Identify which cell holds the provided text, then report its [X, Y] central coordinate. 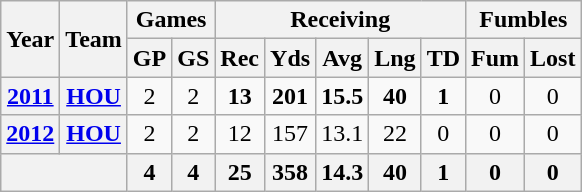
GS [194, 58]
13 [240, 96]
15.5 [342, 96]
Yds [290, 58]
GP [149, 58]
Year [30, 39]
TD [443, 58]
25 [240, 172]
Fumbles [524, 20]
Games [170, 20]
Lost [553, 58]
14.3 [342, 172]
Rec [240, 58]
Fum [496, 58]
358 [290, 172]
22 [395, 134]
Avg [342, 58]
2012 [30, 134]
2011 [30, 96]
Lng [395, 58]
Team [94, 39]
Receiving [340, 20]
12 [240, 134]
157 [290, 134]
201 [290, 96]
13.1 [342, 134]
